Return (X, Y) of the center of cell containing provided text 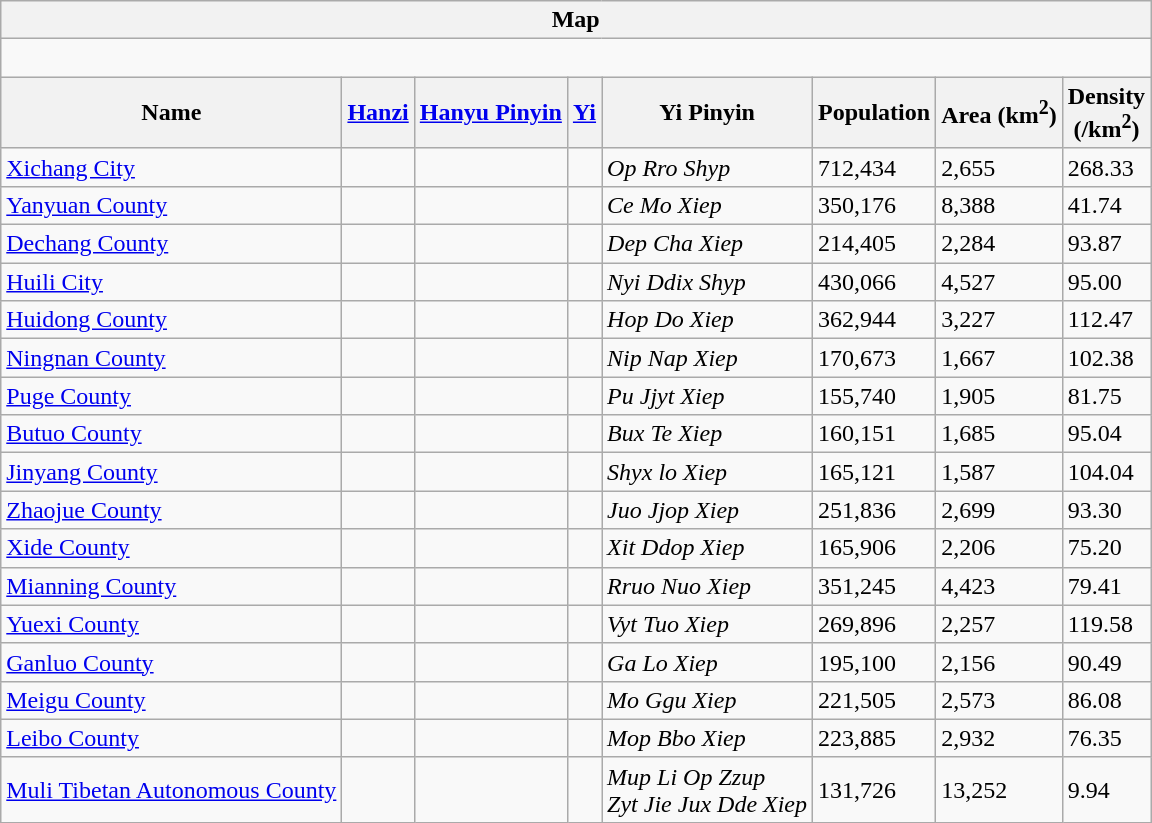
221,505 (874, 700)
2,699 (1000, 510)
Bux Te Xiep (708, 434)
1,667 (1000, 358)
Jinyang County (172, 472)
112.47 (1106, 320)
81.75 (1106, 396)
2,156 (1000, 662)
Yuexi County (172, 624)
Density(/km2) (1106, 113)
Ningnan County (172, 358)
362,944 (874, 320)
Nip Nap Xiep (708, 358)
Ganluo County (172, 662)
Huidong County (172, 320)
76.35 (1106, 738)
712,434 (874, 167)
Dep Cha Xiep (708, 244)
Ga Lo Xiep (708, 662)
Rruo Nuo Xiep (708, 586)
95.04 (1106, 434)
Yanyuan County (172, 205)
Xide County (172, 548)
8,388 (1000, 205)
Nyi Ddix Shyp (708, 282)
Mo Ggu Xiep (708, 700)
Mup Li Op ZzupZyt Jie Jux Dde Xiep (708, 790)
119.58 (1106, 624)
170,673 (874, 358)
Dechang County (172, 244)
Meigu County (172, 700)
2,932 (1000, 738)
351,245 (874, 586)
95.00 (1106, 282)
2,573 (1000, 700)
Hanzi (378, 113)
4,423 (1000, 586)
Xit Ddop Xiep (708, 548)
2,284 (1000, 244)
1,905 (1000, 396)
Op Rro Shyp (708, 167)
165,906 (874, 548)
Population (874, 113)
Hop Do Xiep (708, 320)
Hanyu Pinyin (490, 113)
86.08 (1106, 700)
Area (km2) (1000, 113)
1,685 (1000, 434)
Yi Pinyin (708, 113)
102.38 (1106, 358)
214,405 (874, 244)
90.49 (1106, 662)
Muli Tibetan Autonomous County (172, 790)
13,252 (1000, 790)
269,896 (874, 624)
Leibo County (172, 738)
93.30 (1106, 510)
79.41 (1106, 586)
2,655 (1000, 167)
4,527 (1000, 282)
165,121 (874, 472)
Mop Bbo Xiep (708, 738)
93.87 (1106, 244)
3,227 (1000, 320)
Zhaojue County (172, 510)
Juo Jjop Xiep (708, 510)
430,066 (874, 282)
Shyx lo Xiep (708, 472)
223,885 (874, 738)
41.74 (1106, 205)
9.94 (1106, 790)
Puge County (172, 396)
131,726 (874, 790)
Butuo County (172, 434)
195,100 (874, 662)
155,740 (874, 396)
Name (172, 113)
Map (576, 20)
104.04 (1106, 472)
Pu Jjyt Xiep (708, 396)
Mianning County (172, 586)
Yi (584, 113)
Huili City (172, 282)
2,206 (1000, 548)
251,836 (874, 510)
Ce Mo Xiep (708, 205)
2,257 (1000, 624)
75.20 (1106, 548)
Xichang City (172, 167)
268.33 (1106, 167)
160,151 (874, 434)
1,587 (1000, 472)
Vyt Tuo Xiep (708, 624)
350,176 (874, 205)
